Output the (X, Y) coordinate of the center of the cell containing the given text.  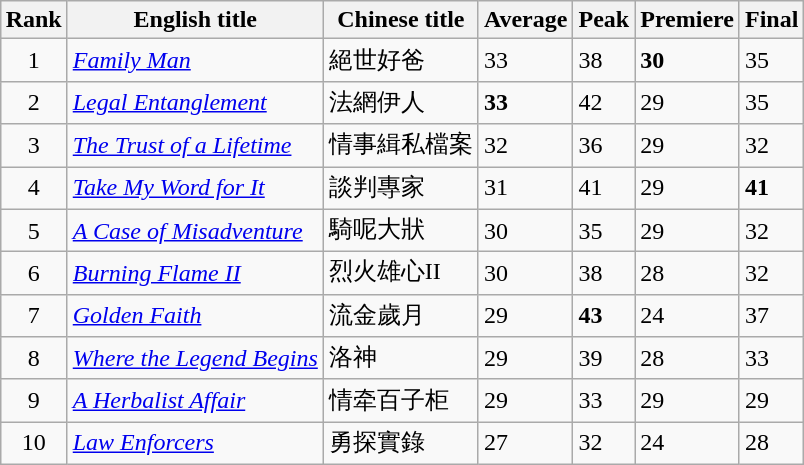
31 (526, 188)
烈火雄心II (400, 274)
法網伊人 (400, 102)
Premiere (688, 20)
Peak (604, 20)
Rank (34, 20)
Average (526, 20)
5 (34, 230)
Take My Word for It (195, 188)
9 (34, 400)
情牵百子柜 (400, 400)
The Trust of a Lifetime (195, 146)
3 (34, 146)
Chinese title (400, 20)
39 (604, 358)
Golden Faith (195, 316)
36 (604, 146)
Legal Entanglement (195, 102)
Final (771, 20)
27 (526, 444)
7 (34, 316)
6 (34, 274)
Law Enforcers (195, 444)
流金歲月 (400, 316)
談判專家 (400, 188)
勇探實錄 (400, 444)
絕世好爸 (400, 60)
Family Man (195, 60)
1 (34, 60)
43 (604, 316)
42 (604, 102)
2 (34, 102)
English title (195, 20)
37 (771, 316)
4 (34, 188)
A Herbalist Affair (195, 400)
Where the Legend Begins (195, 358)
10 (34, 444)
A Case of Misadventure (195, 230)
Burning Flame II (195, 274)
情事緝私檔案 (400, 146)
8 (34, 358)
洛神 (400, 358)
騎呢大狀 (400, 230)
